Locate the cell with the specified text and output its (X, Y) center coordinate. 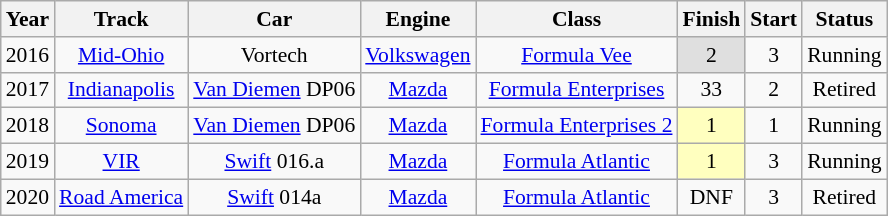
Sonoma (121, 126)
Year (28, 19)
Vortech (274, 55)
Formula Vee (577, 55)
Formula Enterprises 2 (577, 126)
Road America (121, 197)
Swift 016.a (274, 162)
2019 (28, 162)
Track (121, 19)
DNF (712, 197)
VIR (121, 162)
Car (274, 19)
Start (774, 19)
Finish (712, 19)
33 (712, 90)
Swift 014a (274, 197)
2018 (28, 126)
Status (844, 19)
Volkswagen (418, 55)
Formula Enterprises (577, 90)
Class (577, 19)
2016 (28, 55)
Indianapolis (121, 90)
2017 (28, 90)
2020 (28, 197)
Engine (418, 19)
Mid-Ohio (121, 55)
